Scan for the cell matching the given text and deliver its [x, y] coordinate at center. 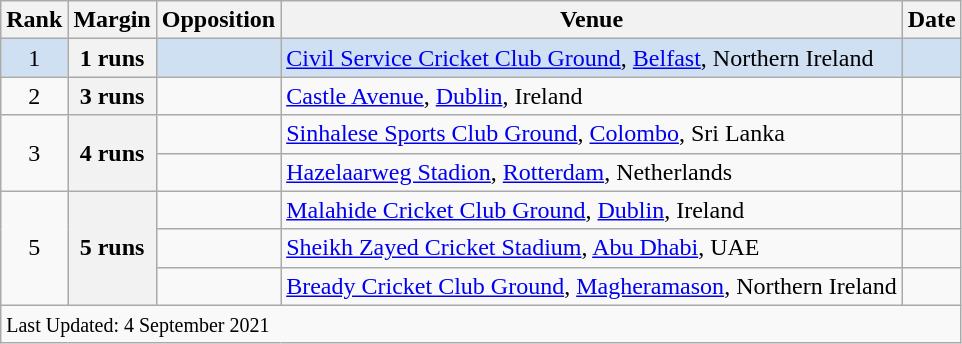
4 runs [112, 153]
Sinhalese Sports Club Ground, Colombo, Sri Lanka [592, 134]
5 runs [112, 248]
Rank [34, 20]
3 [34, 153]
Venue [592, 20]
Opposition [218, 20]
Castle Avenue, Dublin, Ireland [592, 96]
2 [34, 96]
1 [34, 58]
Sheikh Zayed Cricket Stadium, Abu Dhabi, UAE [592, 248]
Date [932, 20]
Hazelaarweg Stadion, Rotterdam, Netherlands [592, 172]
1 runs [112, 58]
Civil Service Cricket Club Ground, Belfast, Northern Ireland [592, 58]
Malahide Cricket Club Ground, Dublin, Ireland [592, 210]
5 [34, 248]
3 runs [112, 96]
Last Updated: 4 September 2021 [482, 324]
Bready Cricket Club Ground, Magheramason, Northern Ireland [592, 286]
Margin [112, 20]
